Capture the cell that displays the provided text and extract its (X, Y) central coordinate. 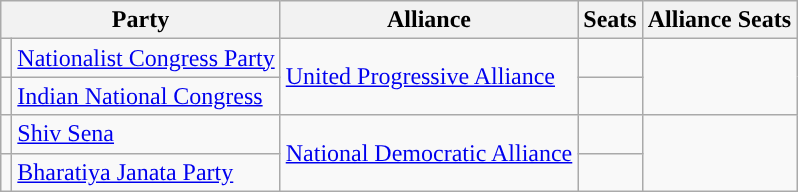
Nationalist Congress Party (146, 58)
Party (140, 20)
Shiv Sena (146, 134)
Indian National Congress (146, 96)
Seats (610, 20)
Bharatiya Janata Party (146, 172)
Alliance Seats (719, 20)
Alliance (429, 20)
National Democratic Alliance (429, 153)
United Progressive Alliance (429, 77)
